For the text-containing cell, return its midpoint in [x, y] coordinate format. 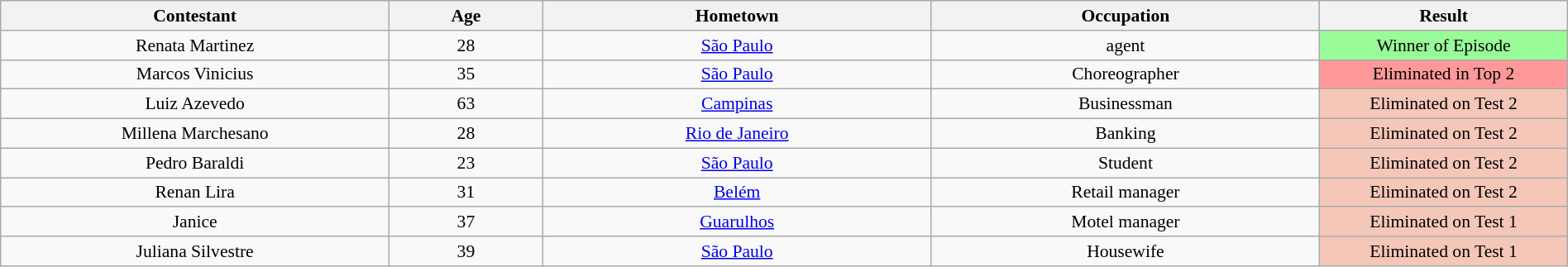
39 [466, 251]
Renan Lira [195, 193]
Student [1126, 163]
63 [466, 104]
23 [466, 163]
31 [466, 193]
Millena Marchesano [195, 134]
Motel manager [1126, 222]
Result [1444, 16]
Retail manager [1126, 193]
Janice [195, 222]
Contestant [195, 16]
Banking [1126, 134]
Age [466, 16]
Juliana Silvestre [195, 251]
agent [1126, 45]
Occupation [1126, 16]
Guarulhos [737, 222]
Hometown [737, 16]
Belém [737, 193]
Luiz Azevedo [195, 104]
Businessman [1126, 104]
Winner of Episode [1444, 45]
Renata Martinez [195, 45]
Housewife [1126, 251]
Eliminated in Top 2 [1444, 74]
35 [466, 74]
Campinas [737, 104]
Rio de Janeiro [737, 134]
Choreographer [1126, 74]
Marcos Vinicius [195, 74]
Pedro Baraldi [195, 163]
37 [466, 222]
